Determine the (x, y) coordinate at the center of the cell enclosing the given text.  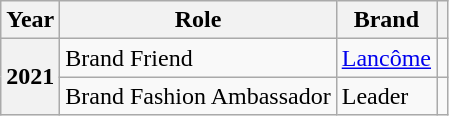
Year (30, 20)
Brand Fashion Ambassador (198, 96)
2021 (30, 77)
Lancôme (386, 58)
Brand Friend (198, 58)
Leader (386, 96)
Role (198, 20)
Brand (386, 20)
